Scan for the cell matching the given text and deliver its (X, Y) coordinate at center. 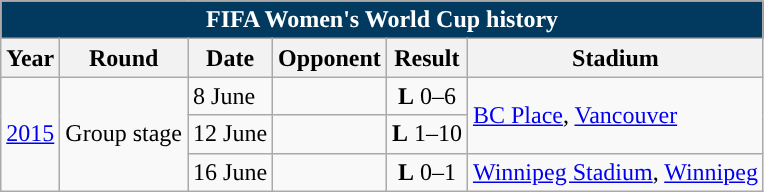
L 1–10 (426, 134)
16 June (230, 172)
FIFA Women's World Cup history (382, 20)
Group stage (124, 134)
Round (124, 58)
L 0–1 (426, 172)
L 0–6 (426, 96)
Result (426, 58)
Year (30, 58)
Date (230, 58)
Stadium (615, 58)
Opponent (330, 58)
2015 (30, 134)
12 June (230, 134)
8 June (230, 96)
Winnipeg Stadium, Winnipeg (615, 172)
BC Place, Vancouver (615, 115)
